Capture the cell that displays the provided text and extract its (x, y) central coordinate. 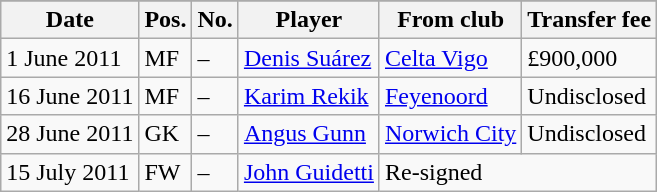
Angus Gunn (308, 134)
From club (450, 20)
Date (70, 20)
£900,000 (590, 58)
Celta Vigo (450, 58)
Re-signed (518, 172)
FW (166, 172)
John Guidetti (308, 172)
Player (308, 20)
Norwich City (450, 134)
Pos. (166, 20)
1 June 2011 (70, 58)
No. (215, 20)
GK (166, 134)
15 July 2011 (70, 172)
28 June 2011 (70, 134)
Transfer fee (590, 20)
Karim Rekik (308, 96)
Feyenoord (450, 96)
16 June 2011 (70, 96)
Denis Suárez (308, 58)
